Scan for the cell matching the given text and deliver its (x, y) coordinate at center. 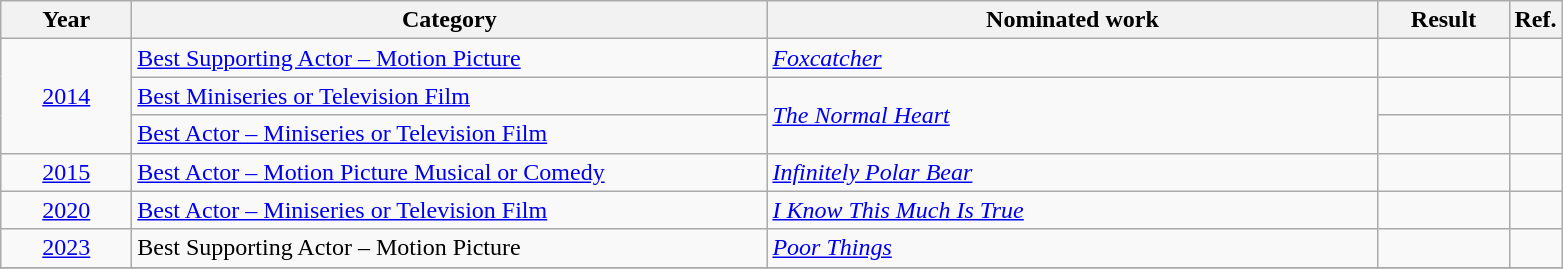
I Know This Much Is True (1072, 210)
Result (1444, 20)
2020 (66, 210)
Nominated work (1072, 20)
Best Actor – Motion Picture Musical or Comedy (450, 172)
The Normal Heart (1072, 115)
Ref. (1536, 20)
Poor Things (1072, 248)
2023 (66, 248)
2015 (66, 172)
Category (450, 20)
Infinitely Polar Bear (1072, 172)
Best Miniseries or Television Film (450, 96)
Year (66, 20)
2014 (66, 96)
Foxcatcher (1072, 58)
